Provide the (x, y) coordinate of the cell's center where the given text is located.  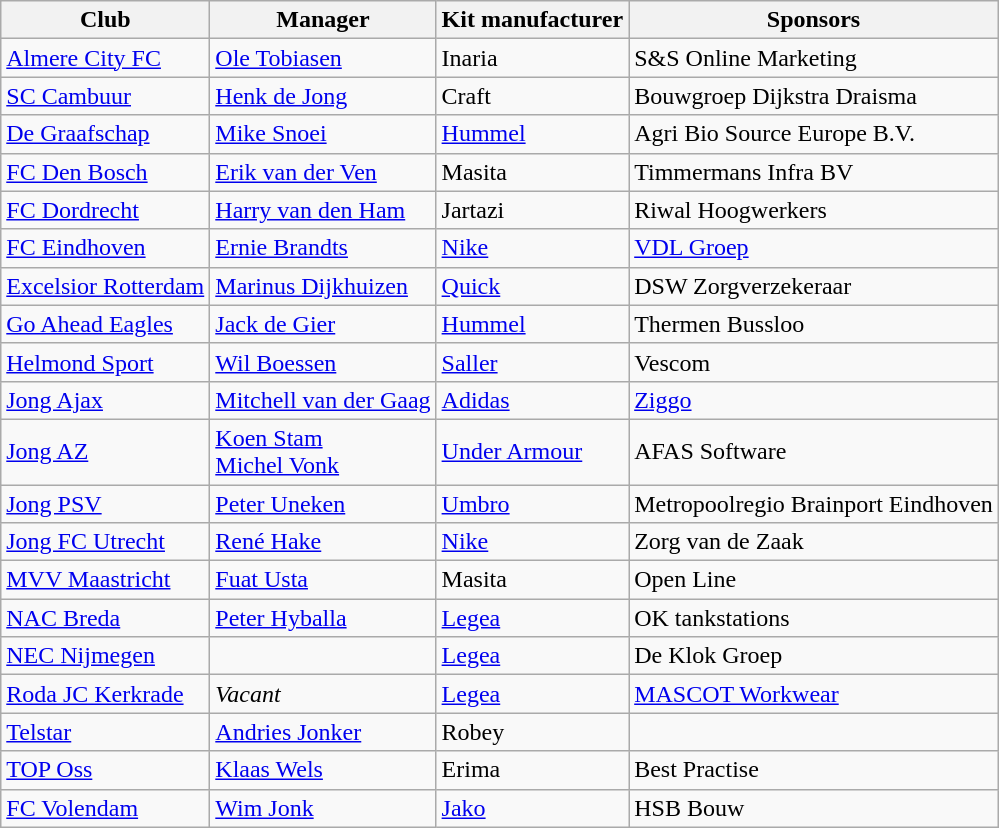
Club (106, 20)
Harry van den Ham (323, 210)
Mitchell van der Gaag (323, 400)
FC Dordrecht (106, 210)
Almere City FC (106, 58)
Under Armour (532, 452)
Erima (532, 770)
Bouwgroep Dijkstra Draisma (814, 96)
Ole Tobiasen (323, 58)
Andries Jonker (323, 732)
Jong PSV (106, 503)
Mike Snoei (323, 134)
HSB Bouw (814, 808)
Peter Uneken (323, 503)
De Graafschap (106, 134)
Koen Stam Michel Vonk (323, 452)
Thermen Bussloo (814, 324)
Helmond Sport (106, 362)
Jong AZ (106, 452)
Telstar (106, 732)
Klaas Wels (323, 770)
OK tankstations (814, 618)
Manager (323, 20)
Ernie Brandts (323, 248)
Zorg van de Zaak (814, 542)
De Klok Groep (814, 656)
Roda JC Kerkrade (106, 694)
Jong FC Utrecht (106, 542)
Kit manufacturer (532, 20)
AFAS Software (814, 452)
VDL Groep (814, 248)
Metropoolregio Brainport Eindhoven (814, 503)
Saller (532, 362)
Vacant (323, 694)
Adidas (532, 400)
Ziggo (814, 400)
Riwal Hoogwerkers (814, 210)
Wim Jonk (323, 808)
Sponsors (814, 20)
Jartazi (532, 210)
Henk de Jong (323, 96)
Open Line (814, 580)
Marinus Dijkhuizen (323, 286)
René Hake (323, 542)
Umbro (532, 503)
Craft (532, 96)
DSW Zorgverzekeraar (814, 286)
Erik van der Ven (323, 172)
NAC Breda (106, 618)
Excelsior Rotterdam (106, 286)
Timmermans Infra BV (814, 172)
Vescom (814, 362)
Jako (532, 808)
Peter Hyballa (323, 618)
S&S Online Marketing (814, 58)
Jack de Gier (323, 324)
SC Cambuur (106, 96)
MVV Maastricht (106, 580)
Robey (532, 732)
Wil Boessen (323, 362)
Quick (532, 286)
TOP Oss (106, 770)
Go Ahead Eagles (106, 324)
Best Practise (814, 770)
FC Volendam (106, 808)
Inaria (532, 58)
Fuat Usta (323, 580)
FC Den Bosch (106, 172)
NEC Nijmegen (106, 656)
FC Eindhoven (106, 248)
MASCOT Workwear (814, 694)
Jong Ajax (106, 400)
Agri Bio Source Europe B.V. (814, 134)
